From the cell containing the given text, extract its center point as [X, Y] coordinate. 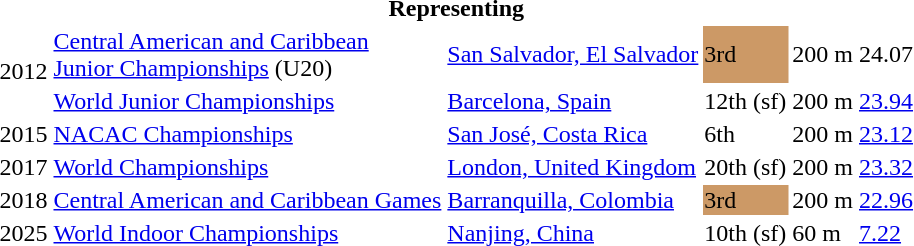
NACAC Championships [248, 134]
12th (sf) [746, 101]
World Junior Championships [248, 101]
San Salvador, El Salvador [573, 54]
London, United Kingdom [573, 167]
World Championships [248, 167]
Central American and CaribbeanJunior Championships (U20) [248, 54]
6th [746, 134]
Barranquilla, Colombia [573, 200]
Central American and Caribbean Games [248, 200]
Barcelona, Spain [573, 101]
San José, Costa Rica [573, 134]
20th (sf) [746, 167]
